Determine the (x, y) coordinate at the center of the cell enclosing the given text.  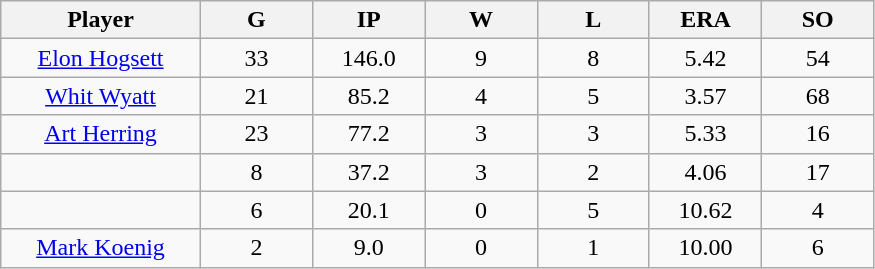
L (593, 20)
16 (818, 134)
ERA (705, 20)
Player (101, 20)
10.62 (705, 210)
G (256, 20)
Art Herring (101, 134)
37.2 (369, 172)
9.0 (369, 248)
23 (256, 134)
Mark Koenig (101, 248)
4.06 (705, 172)
Whit Wyatt (101, 96)
33 (256, 58)
17 (818, 172)
85.2 (369, 96)
W (481, 20)
9 (481, 58)
IP (369, 20)
Elon Hogsett (101, 58)
5.33 (705, 134)
20.1 (369, 210)
3.57 (705, 96)
5.42 (705, 58)
68 (818, 96)
21 (256, 96)
1 (593, 248)
54 (818, 58)
146.0 (369, 58)
SO (818, 20)
10.00 (705, 248)
77.2 (369, 134)
